Detect which cell encompasses the target text, then output its (x, y) center coordinate. 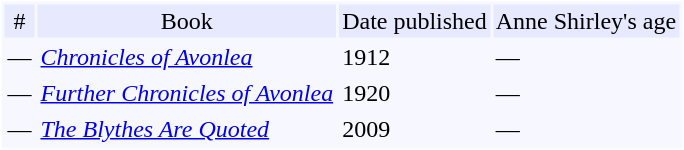
Further Chronicles of Avonlea (188, 92)
Book (188, 20)
2009 (414, 128)
1920 (414, 92)
Date published (414, 20)
Chronicles of Avonlea (188, 56)
The Blythes Are Quoted (188, 128)
Anne Shirley's age (586, 20)
1912 (414, 56)
# (19, 20)
